Return (x, y) of the center of cell containing provided text 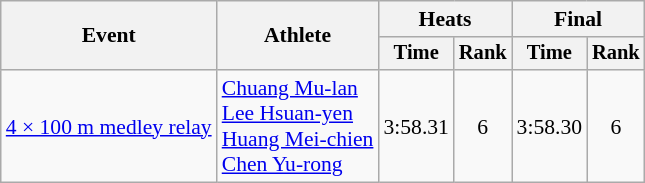
3:58.30 (550, 126)
Event (109, 36)
4 × 100 m medley relay (109, 126)
Chuang Mu-lanLee Hsuan-yenHuang Mei-chienChen Yu-rong (298, 126)
Heats (444, 19)
3:58.31 (416, 126)
Final (578, 19)
Athlete (298, 36)
